Search for the cell housing the specified text and yield its (X, Y) center coordinate. 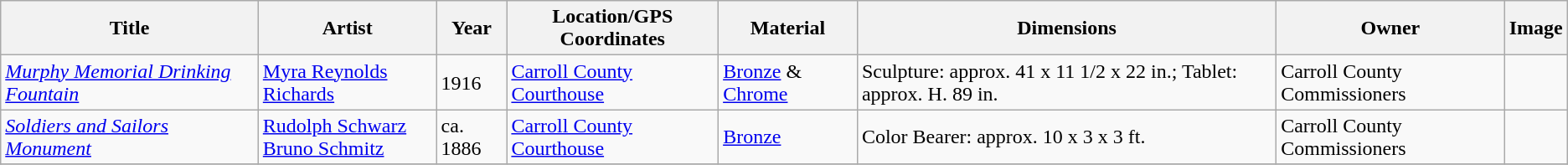
Bronze (788, 137)
Year (472, 28)
Artist (347, 28)
Murphy Memorial Drinking Fountain (130, 82)
ca. 1886 (472, 137)
1916 (472, 82)
Soldiers and Sailors Monument (130, 137)
Dimensions (1066, 28)
Color Bearer: approx. 10 x 3 x 3 ft. (1066, 137)
Title (130, 28)
Owner (1390, 28)
Bronze & Chrome (788, 82)
Myra Reynolds Richards (347, 82)
Sculpture: approx. 41 x 11 1/2 x 22 in.; Tablet: approx. H. 89 in. (1066, 82)
Rudolph SchwarzBruno Schmitz (347, 137)
Location/GPS Coordinates (613, 28)
Material (788, 28)
Image (1536, 28)
